Provide the (X, Y) coordinate of the cell's center where the given text is located.  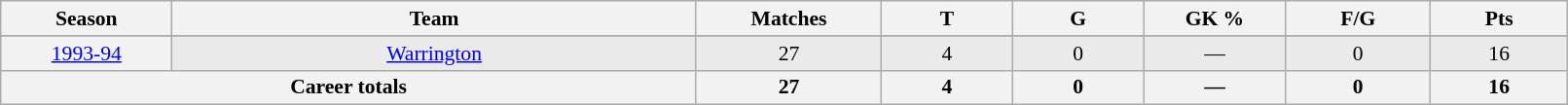
G (1078, 18)
1993-94 (87, 53)
GK % (1215, 18)
Pts (1499, 18)
Season (87, 18)
T (948, 18)
Warrington (434, 53)
Career totals (348, 87)
Matches (788, 18)
F/G (1358, 18)
Team (434, 18)
